Detect which cell encompasses the target text, then output its [x, y] center coordinate. 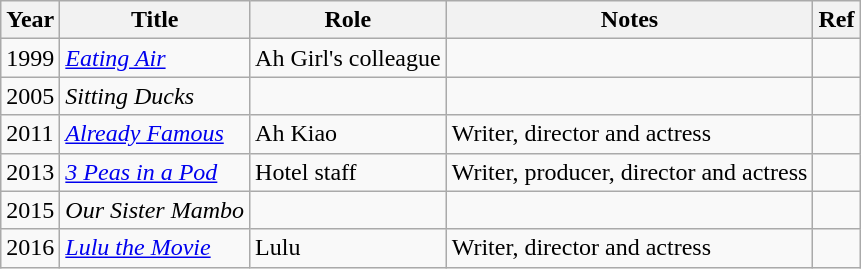
Sitting Ducks [155, 96]
Year [30, 20]
2013 [30, 172]
Ah Kiao [348, 134]
Ref [836, 20]
Notes [630, 20]
Our Sister Mambo [155, 210]
2015 [30, 210]
Already Famous [155, 134]
3 Peas in a Pod [155, 172]
Role [348, 20]
Ah Girl's colleague [348, 58]
2011 [30, 134]
2016 [30, 248]
Title [155, 20]
Writer, producer, director and actress [630, 172]
1999 [30, 58]
Lulu the Movie [155, 248]
Hotel staff [348, 172]
Lulu [348, 248]
Eating Air [155, 58]
2005 [30, 96]
